Return (X, Y) of the center of cell containing provided text 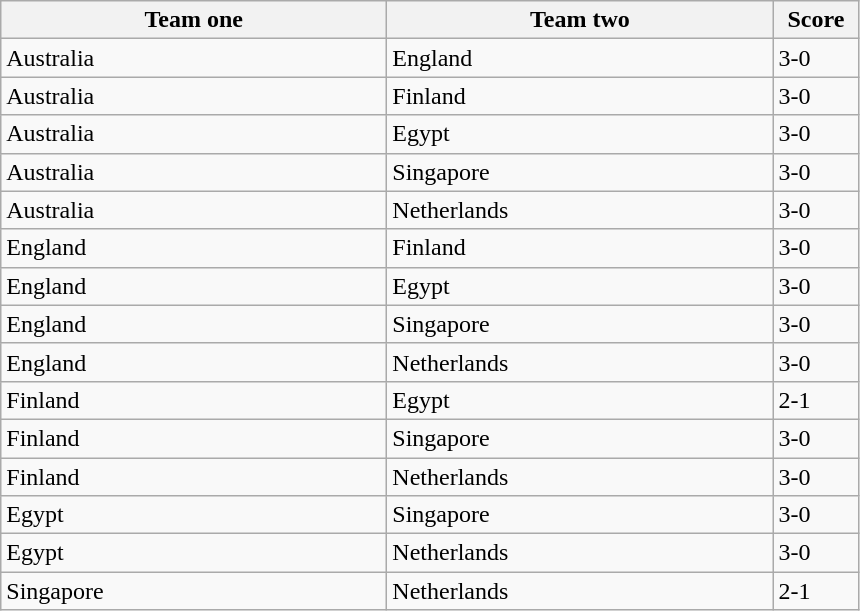
Team two (580, 20)
Team one (194, 20)
Score (816, 20)
